Determine the (x, y) coordinate at the center of the cell enclosing the given text.  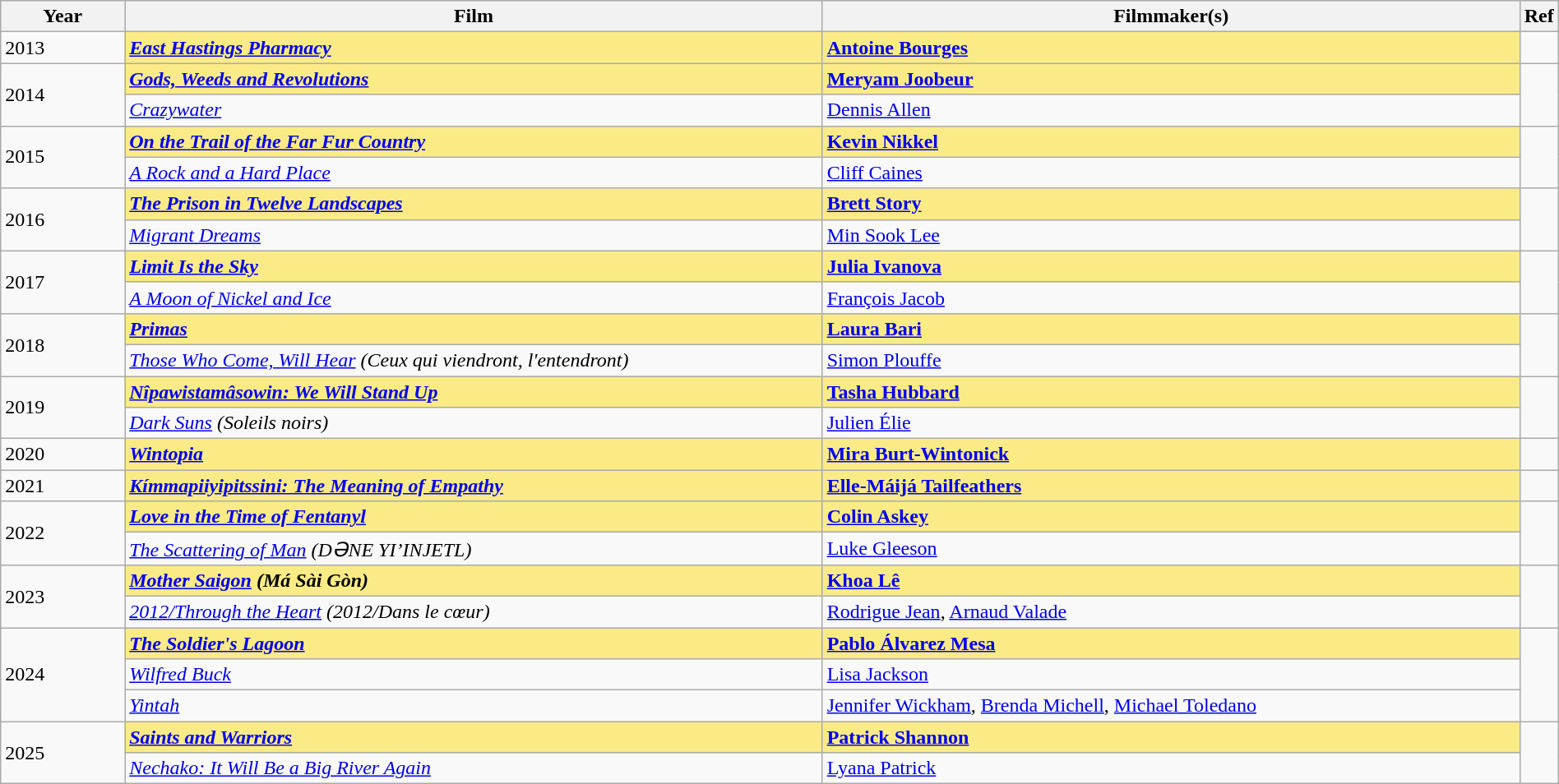
2014 (62, 95)
Nechako: It Will Be a Big River Again (474, 768)
Khoa Lê (1171, 580)
East Hastings Pharmacy (474, 48)
A Moon of Nickel and Ice (474, 297)
Migrant Dreams (474, 235)
Lisa Jackson (1171, 675)
A Rock and a Hard Place (474, 173)
2020 (62, 454)
Wilfred Buck (474, 675)
Film (474, 16)
2022 (62, 533)
2016 (62, 219)
2013 (62, 48)
Those Who Come, Will Hear (Ceux qui viendront, l'entendront) (474, 360)
Mother Saigon (Má Sài Gòn) (474, 580)
Laura Bari (1171, 329)
Antoine Bourges (1171, 48)
2025 (62, 753)
Kevin Nikkel (1171, 141)
Gods, Weeds and Revolutions (474, 79)
On the Trail of the Far Fur Country (474, 141)
Meryam Joobeur (1171, 79)
2021 (62, 486)
Pablo Álvarez Mesa (1171, 643)
The Scattering of Man (DƏNE YI’INJETL) (474, 549)
Filmmaker(s) (1171, 16)
Luke Gleeson (1171, 549)
2023 (62, 596)
2017 (62, 282)
Saints and Warriors (474, 737)
Dark Suns (Soleils noirs) (474, 423)
Elle-Máijá Tailfeathers (1171, 486)
2019 (62, 408)
Cliff Caines (1171, 173)
Min Sook Lee (1171, 235)
The Prison in Twelve Landscapes (474, 204)
Love in the Time of Fentanyl (474, 517)
Brett Story (1171, 204)
Nîpawistamâsowin: We Will Stand Up (474, 392)
Limit Is the Sky (474, 266)
Ref (1539, 16)
Jennifer Wickham, Brenda Michell, Michael Toledano (1171, 706)
Colin Askey (1171, 517)
2015 (62, 157)
Rodrigue Jean, Arnaud Valade (1171, 611)
François Jacob (1171, 297)
Julia Ivanova (1171, 266)
Mira Burt-Wintonick (1171, 454)
Julien Élie (1171, 423)
2024 (62, 675)
Yintah (474, 706)
Wintopia (474, 454)
The Soldier's Lagoon (474, 643)
Primas (474, 329)
Kímmapiiyipitssini: The Meaning of Empathy (474, 486)
2018 (62, 344)
Patrick Shannon (1171, 737)
Simon Plouffe (1171, 360)
Dennis Allen (1171, 110)
Tasha Hubbard (1171, 392)
Lyana Patrick (1171, 768)
Year (62, 16)
2012/Through the Heart (2012/Dans le cœur) (474, 611)
Crazywater (474, 110)
